Return the [X, Y] coordinate for the center point of the cell that contains the specified text.  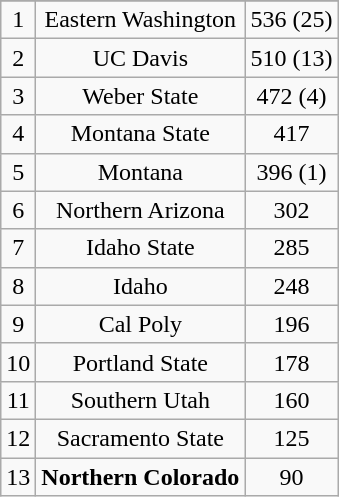
1 [18, 20]
Montana [140, 172]
Idaho State [140, 248]
12 [18, 438]
Northern Colorado [140, 477]
Cal Poly [140, 324]
Southern Utah [140, 400]
302 [292, 210]
7 [18, 248]
285 [292, 248]
10 [18, 362]
Eastern Washington [140, 20]
Northern Arizona [140, 210]
2 [18, 58]
510 (13) [292, 58]
Weber State [140, 96]
4 [18, 134]
248 [292, 286]
396 (1) [292, 172]
417 [292, 134]
6 [18, 210]
3 [18, 96]
160 [292, 400]
Idaho [140, 286]
UC Davis [140, 58]
90 [292, 477]
536 (25) [292, 20]
125 [292, 438]
13 [18, 477]
472 (4) [292, 96]
8 [18, 286]
9 [18, 324]
11 [18, 400]
5 [18, 172]
196 [292, 324]
Sacramento State [140, 438]
178 [292, 362]
Montana State [140, 134]
Portland State [140, 362]
